Find where the given text appears and provide that cell's center as (x, y) coordinate. 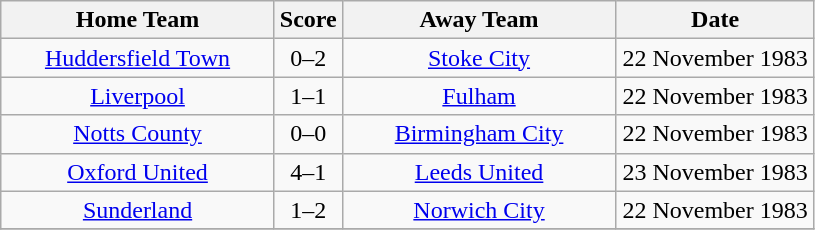
Huddersfield Town (138, 58)
Stoke City (479, 58)
Liverpool (138, 96)
Date (716, 20)
Fulham (479, 96)
0–2 (308, 58)
1–2 (308, 210)
0–0 (308, 134)
Sunderland (138, 210)
Leeds United (479, 172)
Home Team (138, 20)
Away Team (479, 20)
Score (308, 20)
1–1 (308, 96)
Notts County (138, 134)
Norwich City (479, 210)
4–1 (308, 172)
23 November 1983 (716, 172)
Birmingham City (479, 134)
Oxford United (138, 172)
